Identify which cell holds the provided text, then report its (x, y) central coordinate. 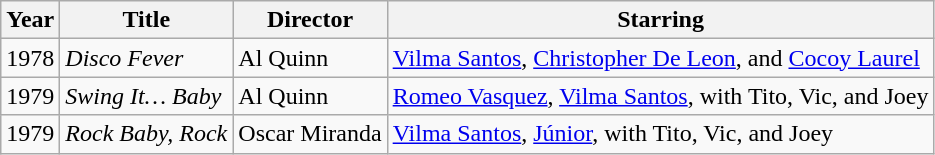
Year (30, 20)
Disco Fever (146, 58)
Title (146, 20)
Vilma Santos, Júnior, with Tito, Vic, and Joey (660, 134)
1978 (30, 58)
Swing It… Baby (146, 96)
Rock Baby, Rock (146, 134)
Vilma Santos, Christopher De Leon, and Cocoy Laurel (660, 58)
Director (310, 20)
Romeo Vasquez, Vilma Santos, with Tito, Vic, and Joey (660, 96)
Starring (660, 20)
Oscar Miranda (310, 134)
